Find where the given text appears and provide that cell's center as [x, y] coordinate. 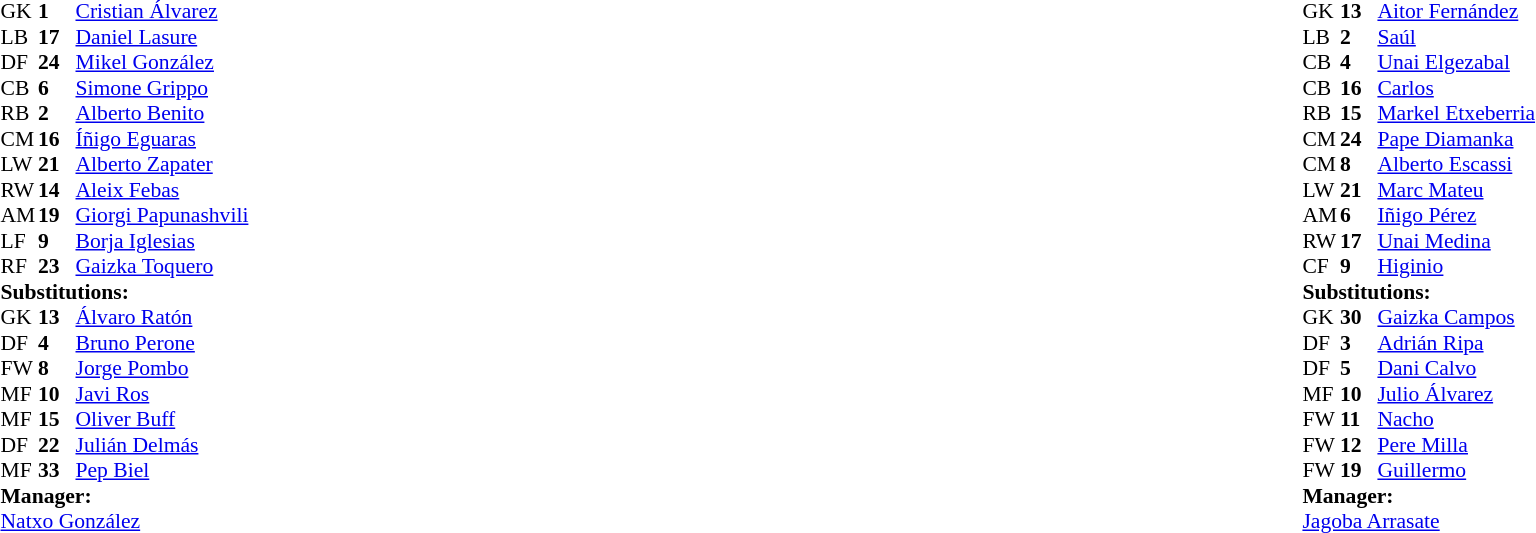
Alberto Benito [162, 113]
Gaizka Toquero [162, 267]
Alberto Zapater [162, 165]
Aleix Febas [162, 190]
Saúl [1456, 37]
Jorge Pombo [162, 369]
Iñigo Pérez [1456, 215]
Higinio [1456, 267]
13 [57, 317]
30 [1359, 317]
LF [19, 241]
22 [57, 445]
Daniel Lasure [162, 37]
Guillermo [1456, 471]
Marc Mateu [1456, 190]
11 [1359, 419]
14 [57, 190]
33 [57, 471]
Pep Biel [162, 471]
Julián Delmás [162, 445]
Gaizka Campos [1456, 317]
3 [1359, 343]
Adrián Ripa [1456, 343]
Bruno Perone [162, 343]
Nacho [1456, 419]
Unai Elgezabal [1456, 63]
Javi Ros [162, 394]
Julio Álvarez [1456, 394]
Pape Diamanka [1456, 139]
23 [57, 267]
Markel Etxeberria [1456, 113]
Dani Calvo [1456, 369]
CF [1321, 267]
Íñigo Eguaras [162, 139]
Carlos [1456, 88]
Pere Milla [1456, 445]
Borja Iglesias [162, 241]
12 [1359, 445]
5 [1359, 369]
Oliver Buff [162, 419]
Alberto Escassi [1456, 165]
RF [19, 267]
Unai Medina [1456, 241]
Simone Grippo [162, 88]
Mikel González [162, 63]
Álvaro Ratón [162, 317]
Giorgi Papunashvili [162, 215]
